Search for the cell housing the specified text and yield its (x, y) center coordinate. 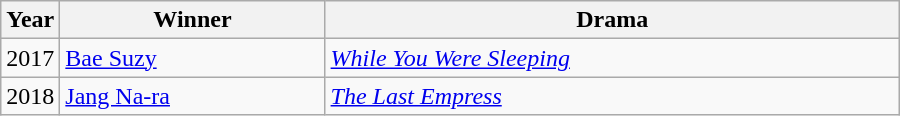
Bae Suzy (192, 58)
Winner (192, 20)
Year (30, 20)
While You Were Sleeping (612, 58)
The Last Empress (612, 96)
Jang Na-ra (192, 96)
Drama (612, 20)
2017 (30, 58)
2018 (30, 96)
